Output the [x, y] coordinate of the center of the cell containing the given text.  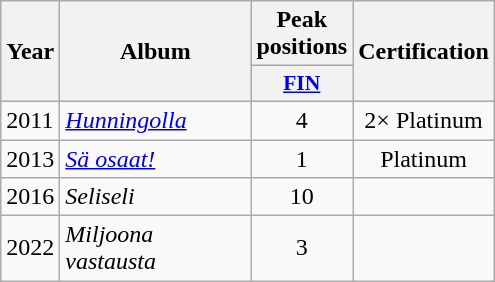
FIN [302, 84]
Album [156, 52]
2016 [30, 197]
Sä osaat! [156, 159]
2022 [30, 248]
Miljoona vastausta [156, 248]
10 [302, 197]
Year [30, 52]
Seliseli [156, 197]
3 [302, 248]
Peak positions [302, 34]
Certification [424, 52]
Platinum [424, 159]
2× Platinum [424, 120]
2013 [30, 159]
4 [302, 120]
2011 [30, 120]
Hunningolla [156, 120]
1 [302, 159]
